Return the (X, Y) coordinate for the center point of the cell that contains the specified text.  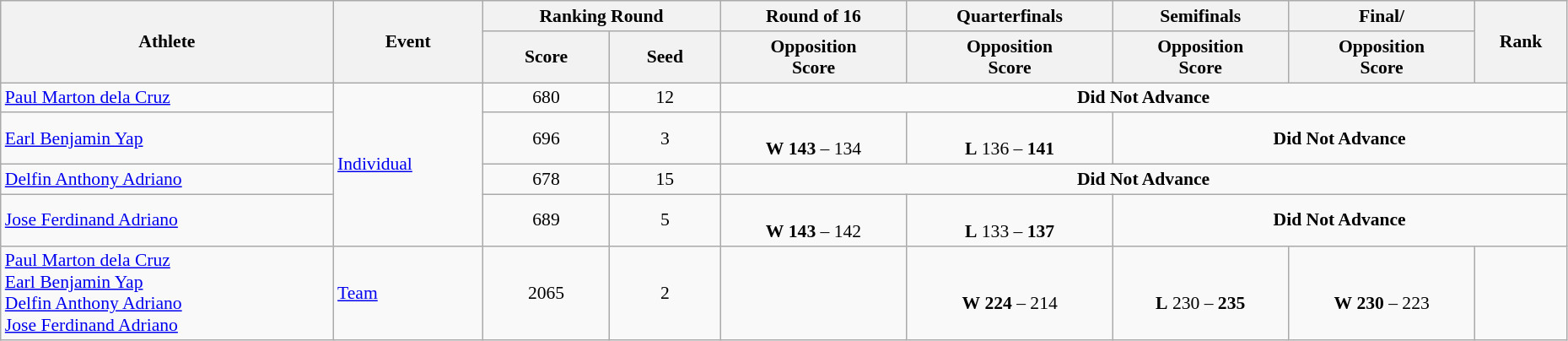
L 136 – 141 (1010, 138)
Semifinals (1200, 16)
Quarterfinals (1010, 16)
680 (547, 98)
Rank (1522, 42)
Individual (408, 165)
L 133 – 137 (1010, 219)
5 (665, 219)
Athlete (167, 42)
Seed (665, 57)
Paul Marton dela CruzEarl Benjamin YapDelfin Anthony AdrianoJose Ferdinand Adriano (167, 293)
Jose Ferdinand Adriano (167, 219)
Earl Benjamin Yap (167, 138)
12 (665, 98)
3 (665, 138)
W 224 – 214 (1010, 293)
Ranking Round (601, 16)
Paul Marton dela Cruz (167, 98)
2065 (547, 293)
Final/ (1382, 16)
Team (408, 293)
Event (408, 42)
Round of 16 (813, 16)
696 (547, 138)
W 230 – 223 (1382, 293)
689 (547, 219)
Delfin Anthony Adriano (167, 180)
W 143 – 134 (813, 138)
678 (547, 180)
2 (665, 293)
L 230 – 235 (1200, 293)
Score (547, 57)
W 143 – 142 (813, 219)
15 (665, 180)
